Determine the [x, y] coordinate at the center of the cell enclosing the given text.  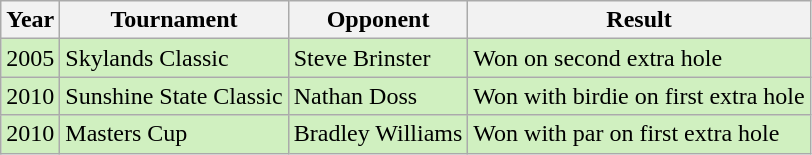
Opponent [378, 20]
Won with par on first extra hole [639, 134]
Won with birdie on first extra hole [639, 96]
Masters Cup [174, 134]
Skylands Classic [174, 58]
Bradley Williams [378, 134]
Nathan Doss [378, 96]
Steve Brinster [378, 58]
Year [30, 20]
2005 [30, 58]
Tournament [174, 20]
Won on second extra hole [639, 58]
Result [639, 20]
Sunshine State Classic [174, 96]
